Output the (x, y) coordinate of the center of the cell containing the given text.  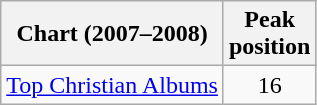
Top Christian Albums (112, 85)
Chart (2007–2008) (112, 34)
16 (269, 85)
Peakposition (269, 34)
